Return the [x, y] coordinate for the center point of the cell that contains the specified text.  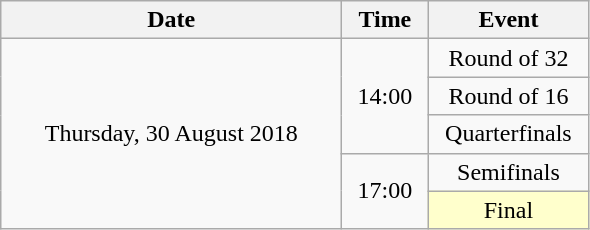
17:00 [385, 191]
Round of 32 [508, 58]
Round of 16 [508, 96]
Quarterfinals [508, 134]
Time [385, 20]
Final [508, 210]
Event [508, 20]
14:00 [385, 96]
Thursday, 30 August 2018 [172, 134]
Semifinals [508, 172]
Date [172, 20]
